Scan for the cell matching the given text and deliver its (X, Y) coordinate at center. 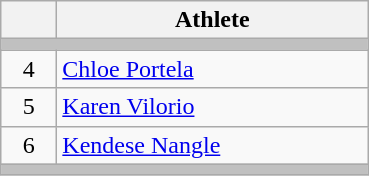
6 (29, 145)
4 (29, 69)
Karen Vilorio (212, 107)
Chloe Portela (212, 69)
5 (29, 107)
Kendese Nangle (212, 145)
Athlete (212, 20)
